Find where the given text appears and provide that cell's center as [X, Y] coordinate. 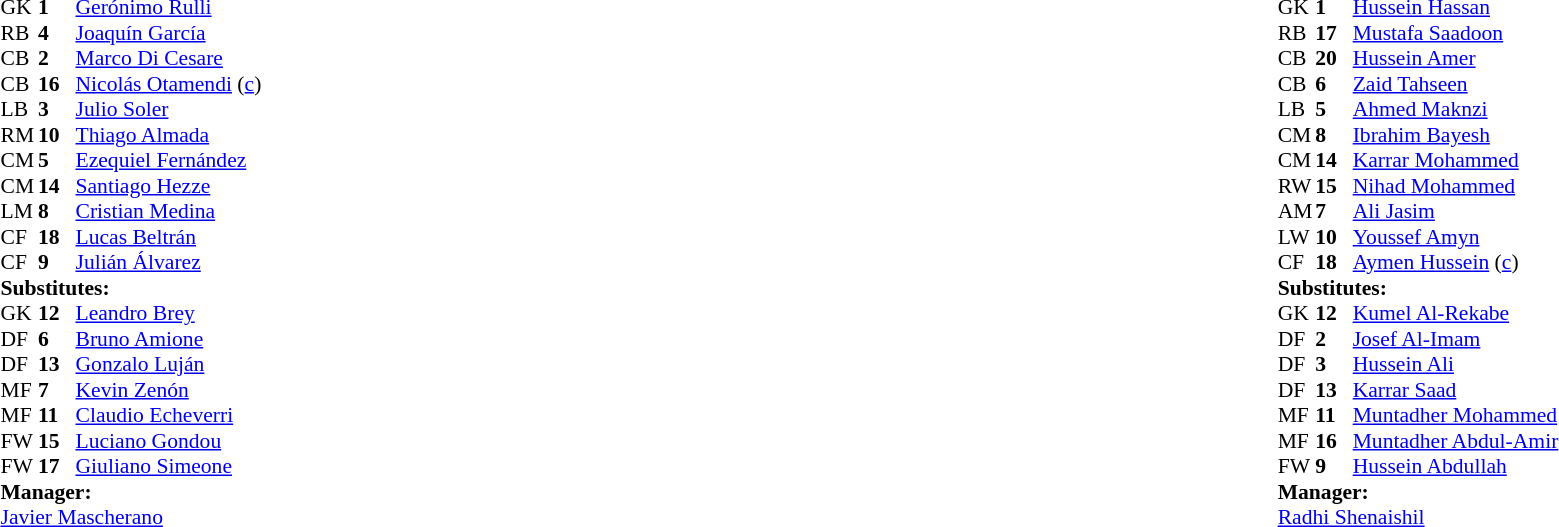
LM [19, 211]
Julio Soler [169, 109]
Muntadher Mohammed [1456, 415]
RM [19, 135]
Lucas Beltrán [169, 237]
Joaquín García [169, 33]
Hussein Amer [1456, 59]
Kevin Zenón [169, 390]
Nicolás Otamendi (c) [169, 84]
Gonzalo Luján [169, 365]
Giuliano Simeone [169, 467]
Aymen Hussein (c) [1456, 263]
Hussein Abdullah [1456, 467]
Ali Jasim [1456, 211]
Thiago Almada [169, 135]
Hussein Ali [1456, 365]
Ahmed Maknzi [1456, 109]
Zaid Tahseen [1456, 84]
Karrar Mohammed [1456, 161]
Julián Álvarez [169, 263]
Mustafa Saadoon [1456, 33]
Claudio Echeverri [169, 415]
Marco Di Cesare [169, 59]
LW [1297, 237]
RW [1297, 186]
Leandro Brey [169, 313]
Cristian Medina [169, 211]
20 [1334, 59]
4 [57, 33]
Bruno Amione [169, 339]
Karrar Saad [1456, 390]
Nihad Mohammed [1456, 186]
AM [1297, 211]
Ibrahim Bayesh [1456, 135]
Muntadher Abdul-Amir [1456, 441]
Josef Al-Imam [1456, 339]
Santiago Hezze [169, 186]
Youssef Amyn [1456, 237]
Kumel Al-Rekabe [1456, 313]
Ezequiel Fernández [169, 161]
Luciano Gondou [169, 441]
